From the cell containing the given text, extract its center point as (X, Y) coordinate. 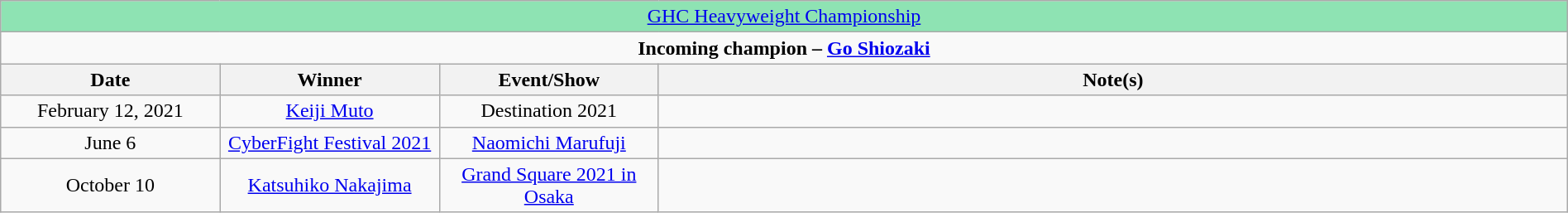
Destination 2021 (549, 111)
February 12, 2021 (111, 111)
Katsuhiko Nakajima (329, 186)
Note(s) (1113, 80)
GHC Heavyweight Championship (784, 17)
Date (111, 80)
Incoming champion – Go Shiozaki (784, 48)
October 10 (111, 186)
Keiji Muto (329, 111)
Winner (329, 80)
Grand Square 2021 in Osaka (549, 186)
Naomichi Marufuji (549, 143)
Event/Show (549, 80)
June 6 (111, 143)
CyberFight Festival 2021 (329, 143)
